Provide the (x, y) coordinate of the cell's center where the given text is located.  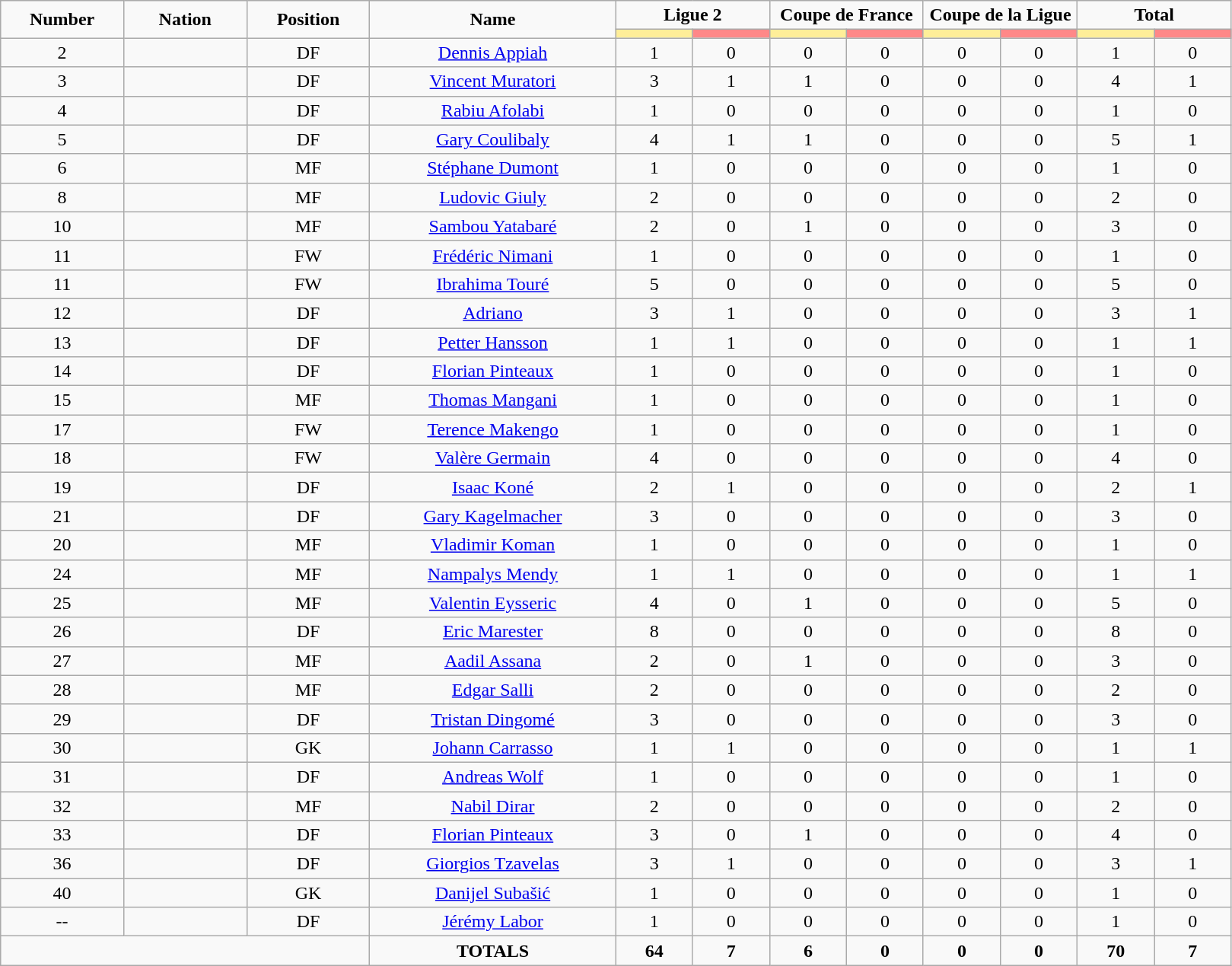
30 (62, 748)
Frédéric Nimani (493, 255)
64 (654, 951)
24 (62, 574)
26 (62, 632)
Vincent Muratori (493, 81)
Gary Coulibaly (493, 139)
15 (62, 400)
17 (62, 429)
12 (62, 313)
Giorgios Tzavelas (493, 864)
Vladimir Koman (493, 545)
Sambou Yatabaré (493, 226)
Coupe de France (846, 15)
33 (62, 835)
Johann Carrasso (493, 748)
Aadil Assana (493, 661)
40 (62, 893)
Edgar Salli (493, 690)
Ligue 2 (692, 15)
Petter Hansson (493, 342)
29 (62, 719)
20 (62, 545)
Rabiu Afolabi (493, 110)
Adriano (493, 313)
TOTALS (493, 951)
Danijel Subašić (493, 893)
Nation (185, 20)
Ludovic Giuly (493, 197)
31 (62, 776)
Andreas Wolf (493, 776)
Dennis Appiah (493, 53)
18 (62, 458)
Position (308, 20)
Nampalys Mendy (493, 574)
Eric Marester (493, 632)
Isaac Koné (493, 487)
Number (62, 20)
Coupe de la Ligue (1000, 15)
Valère Germain (493, 458)
25 (62, 603)
21 (62, 516)
Gary Kagelmacher (493, 516)
28 (62, 690)
Tristan Dingomé (493, 719)
Terence Makengo (493, 429)
32 (62, 806)
19 (62, 487)
70 (1116, 951)
Name (493, 20)
36 (62, 864)
Jérémy Labor (493, 922)
Total (1154, 15)
Valentin Eysseric (493, 603)
27 (62, 661)
14 (62, 371)
13 (62, 342)
Ibrahima Touré (493, 284)
Thomas Mangani (493, 400)
Nabil Dirar (493, 806)
10 (62, 226)
Stéphane Dumont (493, 168)
-- (62, 922)
